Pinpoint the cell where the given text exists, returning its [X, Y] midpoint coordinate. 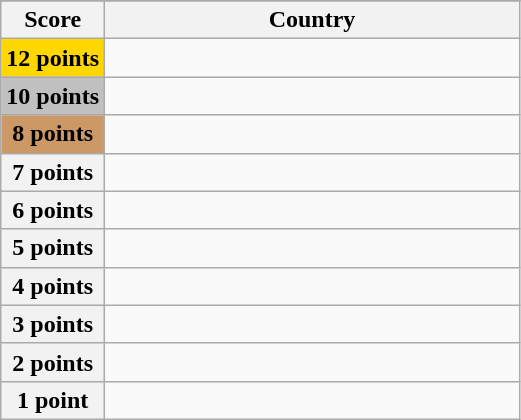
12 points [53, 58]
10 points [53, 96]
1 point [53, 400]
5 points [53, 248]
Country [312, 20]
7 points [53, 172]
Score [53, 20]
4 points [53, 286]
2 points [53, 362]
6 points [53, 210]
8 points [53, 134]
3 points [53, 324]
